Capture the cell that displays the provided text and extract its (X, Y) central coordinate. 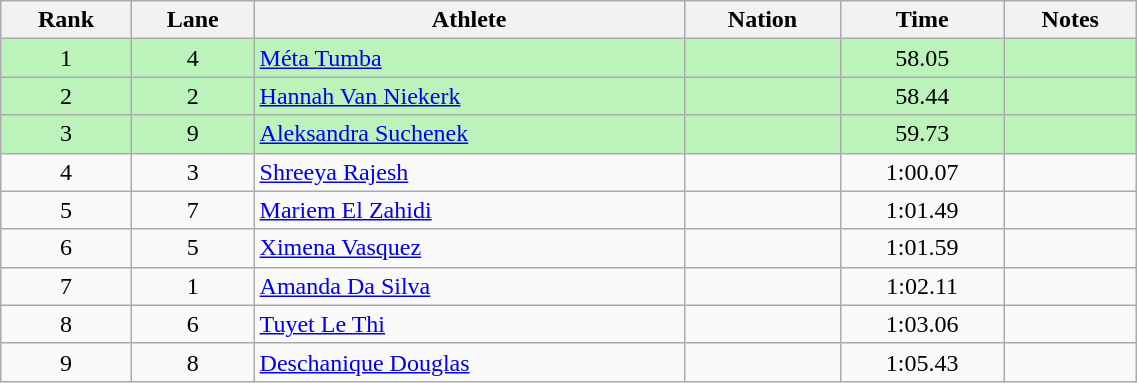
1:05.43 (922, 362)
Tuyet Le Thi (469, 324)
1:01.59 (922, 248)
Notes (1070, 20)
Hannah Van Niekerk (469, 96)
58.05 (922, 58)
59.73 (922, 134)
Amanda Da Silva (469, 286)
Méta Tumba (469, 58)
58.44 (922, 96)
Athlete (469, 20)
Mariem El Zahidi (469, 210)
Ximena Vasquez (469, 248)
1:00.07 (922, 172)
Deschanique Douglas (469, 362)
Shreeya Rajesh (469, 172)
Time (922, 20)
1:03.06 (922, 324)
1:01.49 (922, 210)
Nation (762, 20)
1:02.11 (922, 286)
Rank (66, 20)
Aleksandra Suchenek (469, 134)
Lane (192, 20)
